From the cell containing the given text, extract its center point as (x, y) coordinate. 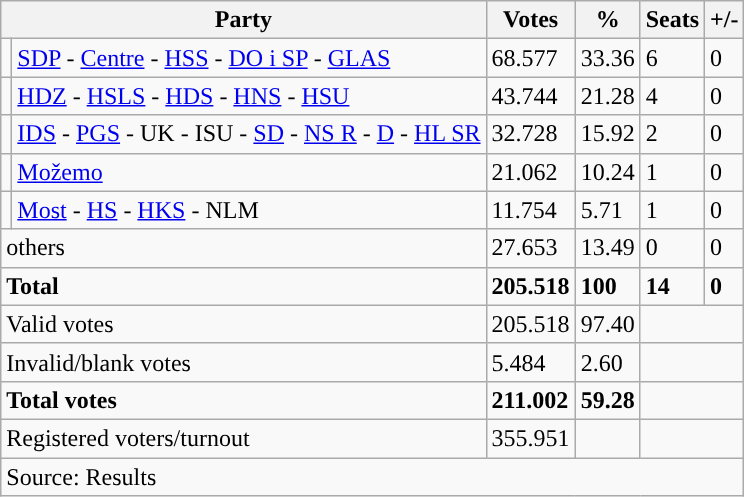
Invalid/blank votes (244, 362)
355.951 (530, 438)
Registered voters/turnout (244, 438)
Seats (672, 20)
21.062 (530, 172)
59.28 (608, 400)
Možemo (249, 172)
Total votes (244, 400)
32.728 (530, 134)
IDS - PGS - UK - ISU - SD - NS R - D - HL SR (249, 134)
Valid votes (244, 324)
68.577 (530, 58)
others (244, 248)
Votes (530, 20)
211.002 (530, 400)
% (608, 20)
Party (244, 20)
4 (672, 96)
SDP - Centre - HSS - DO i SP - GLAS (249, 58)
2.60 (608, 362)
6 (672, 58)
+/- (724, 20)
33.36 (608, 58)
100 (608, 286)
5.71 (608, 210)
5.484 (530, 362)
14 (672, 286)
27.653 (530, 248)
13.49 (608, 248)
15.92 (608, 134)
97.40 (608, 324)
Source: Results (372, 477)
21.28 (608, 96)
11.754 (530, 210)
10.24 (608, 172)
43.744 (530, 96)
2 (672, 134)
Most - HS - HKS - NLM (249, 210)
HDZ - HSLS - HDS - HNS - HSU (249, 96)
Total (244, 286)
